From the cell containing the given text, extract its center point as (X, Y) coordinate. 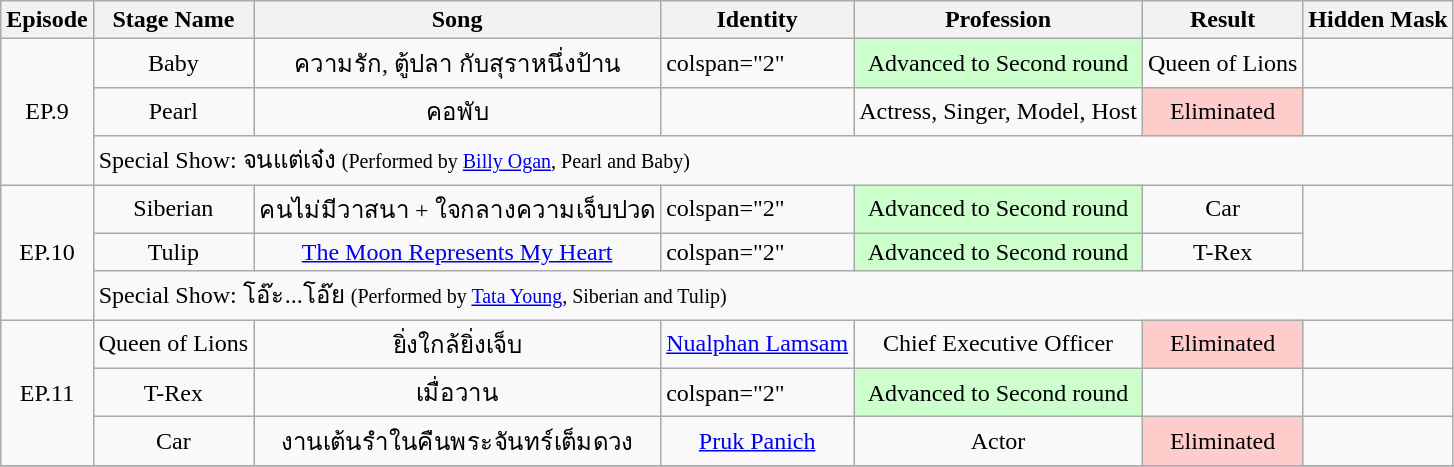
คนไม่มีวาสนา + ใจกลางความเจ็บปวด (458, 208)
The Moon Represents My Heart (458, 252)
Pearl (173, 112)
คอพับ (458, 112)
Pruk Panich (758, 442)
Stage Name (173, 20)
Special Show: จนแต่เจ๋ง (Performed by Billy Ogan, Pearl and Baby) (773, 160)
งานเต้นรำในคืนพระจันทร์เต็มดวง (458, 442)
Baby (173, 64)
Episode (47, 20)
Identity (758, 20)
Tulip (173, 252)
Actress, Singer, Model, Host (998, 112)
EP.10 (47, 252)
Profession (998, 20)
ยิ่งใกล้ยิ่งเจ็บ (458, 344)
Result (1222, 20)
EP.11 (47, 393)
Siberian (173, 208)
Hidden Mask (1378, 20)
Song (458, 20)
Actor (998, 442)
เมื่อวาน (458, 392)
Chief Executive Officer (998, 344)
ความรัก, ตู้ปลา กับสุราหนึ่งป้าน (458, 64)
Special Show: โอ๊ะ...โอ๊ย (Performed by Tata Young, Siberian and Tulip) (773, 296)
EP.9 (47, 112)
Nualphan Lamsam (758, 344)
